Extract the (x, y) coordinate from the center of the cell holding the provided text.  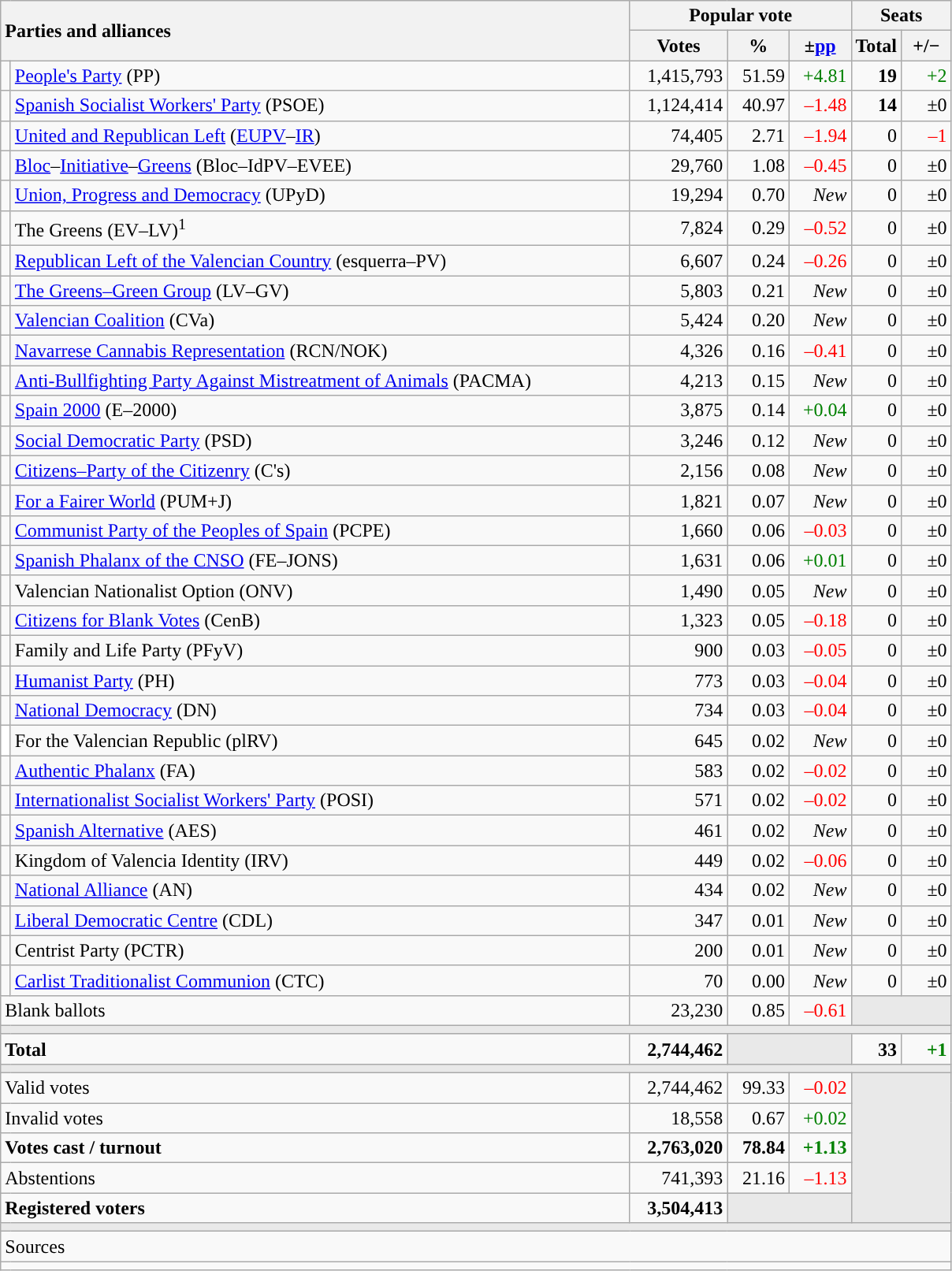
70 (679, 980)
Spanish Phalanx of the CNSO (FE–JONS) (320, 560)
Spanish Alternative (AES) (320, 831)
Votes cast / turnout (315, 1148)
Liberal Democratic Centre (CDL) (320, 920)
Kingdom of Valencia Identity (IRV) (320, 860)
–0.41 (820, 351)
1.08 (758, 165)
Union, Progress and Democracy (UPyD) (320, 195)
0.07 (758, 500)
Registered voters (315, 1208)
347 (679, 920)
0.14 (758, 411)
0.20 (758, 321)
Citizens–Party of the Citizenry (C's) (320, 470)
Social Democratic Party (PSD) (320, 440)
The Greens (EV–LV)1 (320, 229)
200 (679, 950)
583 (679, 771)
People's Party (PP) (320, 76)
Valencian Nationalist Option (ONV) (320, 590)
Humanist Party (PH) (320, 681)
Navarrese Cannabis Representation (RCN/NOK) (320, 351)
United and Republican Left (EUPV–IR) (320, 136)
0.21 (758, 291)
773 (679, 681)
461 (679, 831)
+/− (927, 46)
0.08 (758, 470)
3,504,413 (679, 1208)
Votes (679, 46)
1,415,793 (679, 76)
–0.45 (820, 165)
900 (679, 651)
2,156 (679, 470)
0.70 (758, 195)
4,213 (679, 381)
+2 (927, 76)
–0.52 (820, 229)
Parties and alliances (315, 31)
Republican Left of the Valencian Country (esquerra–PV) (320, 261)
+0.01 (820, 560)
434 (679, 890)
+1 (927, 1049)
–1.13 (820, 1178)
40.97 (758, 106)
571 (679, 801)
Valid votes (315, 1088)
0.16 (758, 351)
–1.94 (820, 136)
1,821 (679, 500)
–0.06 (820, 860)
The Greens–Green Group (LV–GV) (320, 291)
For the Valencian Republic (plRV) (320, 741)
449 (679, 860)
19,294 (679, 195)
29,760 (679, 165)
1,631 (679, 560)
–0.18 (820, 620)
–0.05 (820, 651)
5,424 (679, 321)
741,393 (679, 1178)
+1.13 (820, 1148)
+4.81 (820, 76)
Sources (476, 1247)
51.59 (758, 76)
–0.61 (820, 1010)
Anti-Bullfighting Party Against Mistreatment of Animals (PACMA) (320, 381)
1,323 (679, 620)
Authentic Phalanx (FA) (320, 771)
1,124,414 (679, 106)
+0.04 (820, 411)
33 (876, 1049)
Blank ballots (315, 1010)
Spanish Socialist Workers' Party (PSOE) (320, 106)
645 (679, 741)
734 (679, 711)
Citizens for Blank Votes (CenB) (320, 620)
National Democracy (DN) (320, 711)
23,230 (679, 1010)
1,660 (679, 530)
Carlist Traditionalist Communion (CTC) (320, 980)
+0.02 (820, 1118)
99.33 (758, 1088)
0.29 (758, 229)
0.24 (758, 261)
National Alliance (AN) (320, 890)
6,607 (679, 261)
0.00 (758, 980)
3,246 (679, 440)
Centrist Party (PCTR) (320, 950)
% (758, 46)
21.16 (758, 1178)
Valencian Coalition (CVa) (320, 321)
0.85 (758, 1010)
2,763,020 (679, 1148)
Invalid votes (315, 1118)
Internationalist Socialist Workers' Party (POSI) (320, 801)
18,558 (679, 1118)
14 (876, 106)
4,326 (679, 351)
Abstentions (315, 1178)
±pp (820, 46)
Popular vote (741, 16)
0.12 (758, 440)
Seats (902, 16)
78.84 (758, 1148)
For a Fairer World (PUM+J) (320, 500)
3,875 (679, 411)
19 (876, 76)
7,824 (679, 229)
–0.03 (820, 530)
–0.26 (820, 261)
–1.48 (820, 106)
5,803 (679, 291)
Family and Life Party (PFyV) (320, 651)
Spain 2000 (E–2000) (320, 411)
0.15 (758, 381)
Bloc–Initiative–Greens (Bloc–IdPV–EVEE) (320, 165)
2.71 (758, 136)
Communist Party of the Peoples of Spain (PCPE) (320, 530)
–1 (927, 136)
74,405 (679, 136)
1,490 (679, 590)
0.67 (758, 1118)
